Extract the [x, y] coordinate from the center of the cell holding the provided text.  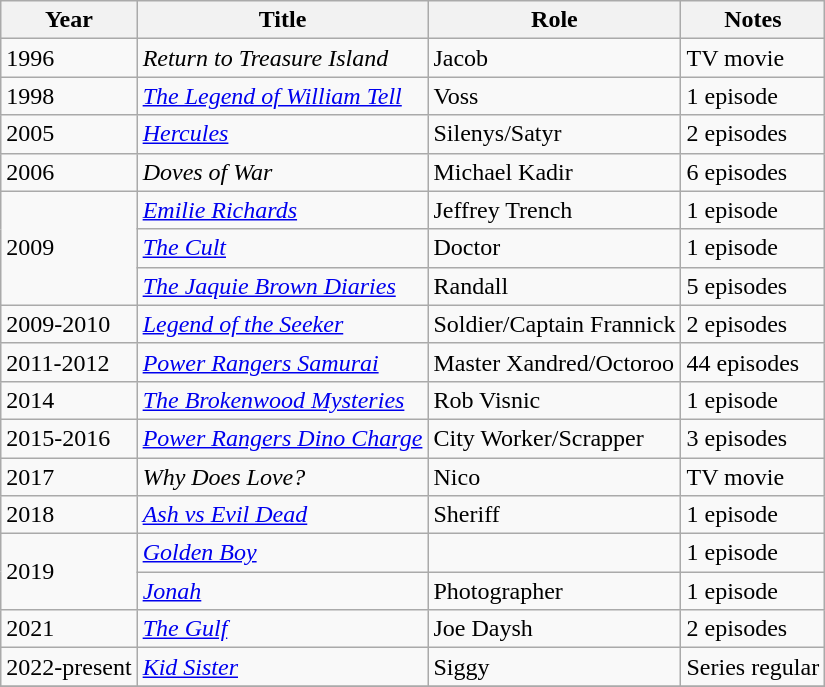
Voss [554, 96]
Jonah [282, 591]
2019 [69, 572]
Randall [554, 286]
6 episodes [753, 172]
2009-2010 [69, 324]
Title [282, 20]
3 episodes [753, 438]
2017 [69, 477]
Hercules [282, 134]
Doctor [554, 248]
2021 [69, 629]
Power Rangers Samurai [282, 362]
2005 [69, 134]
2018 [69, 515]
Nico [554, 477]
Doves of War [282, 172]
2009 [69, 248]
1996 [69, 58]
Role [554, 20]
Kid Sister [282, 667]
The Gulf [282, 629]
Emilie Richards [282, 210]
Jacob [554, 58]
Notes [753, 20]
Joe Daysh [554, 629]
Photographer [554, 591]
The Cult [282, 248]
Ash vs Evil Dead [282, 515]
Jeffrey Trench [554, 210]
Return to Treasure Island [282, 58]
1998 [69, 96]
The Jaquie Brown Diaries [282, 286]
Rob Visnic [554, 400]
2014 [69, 400]
Power Rangers Dino Charge [282, 438]
Siggy [554, 667]
Year [69, 20]
City Worker/Scrapper [554, 438]
Legend of the Seeker [282, 324]
5 episodes [753, 286]
2015-2016 [69, 438]
Soldier/Captain Frannick [554, 324]
Master Xandred/Octoroo [554, 362]
The Legend of William Tell [282, 96]
The Brokenwood Mysteries [282, 400]
2011-2012 [69, 362]
2022-present [69, 667]
Silenys/Satyr [554, 134]
44 episodes [753, 362]
Why Does Love? [282, 477]
Michael Kadir [554, 172]
Series regular [753, 667]
Sheriff [554, 515]
2006 [69, 172]
Golden Boy [282, 553]
